Provide the [x, y] coordinate of the cell's center where the given text is located.  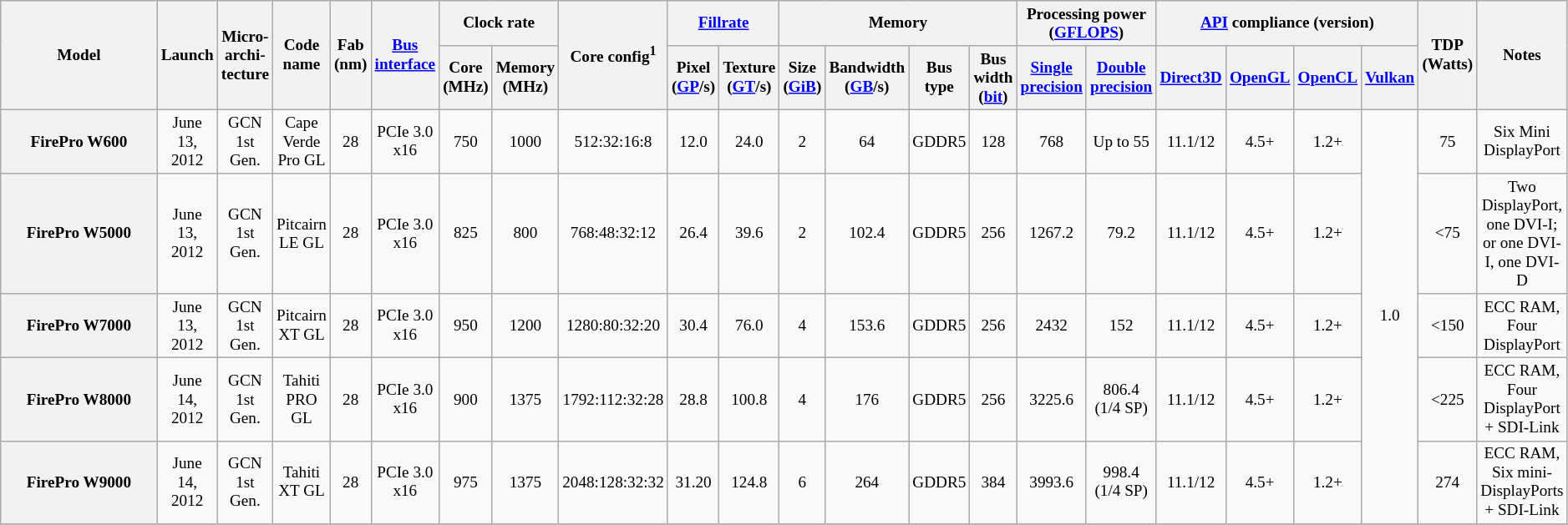
512:32:16:8 [613, 142]
3225.6 [1051, 399]
64 [867, 142]
28.8 [693, 399]
79.2 [1121, 234]
TDP (Watts) [1448, 55]
FirePro W8000 [79, 399]
FirePro W600 [79, 142]
2048:128:32:32 [613, 482]
24.0 [749, 142]
ECC RAM, Six mini-DisplayPorts + SDI-Link [1522, 482]
Memory (MHz) [525, 78]
Code name [302, 55]
Fillrate [723, 23]
Micro-archi-tecture [245, 55]
3993.6 [1051, 482]
Fab (nm) [351, 55]
Tahiti XT GL [302, 482]
ECC RAM, Four DisplayPort [1522, 326]
Core config1 [613, 55]
26.4 [693, 234]
2432 [1051, 326]
Texture (GT/s) [749, 78]
Pitcairn XT GL [302, 326]
1.0 [1390, 316]
Bus width (bit) [993, 78]
Notes [1522, 55]
30.4 [693, 326]
806.4 (1/4 SP) [1121, 399]
264 [867, 482]
76.0 [749, 326]
274 [1448, 482]
152 [1121, 326]
Vulkan [1390, 78]
1000 [525, 142]
128 [993, 142]
998.4 (1/4 SP) [1121, 482]
Clock rate [500, 23]
Bandwidth (GB/s) [867, 78]
1267.2 [1051, 234]
OpenGL [1260, 78]
12.0 [693, 142]
Memory [898, 23]
<225 [1448, 399]
Single precision [1051, 78]
<150 [1448, 326]
768 [1051, 142]
Bus type [939, 78]
1280:80:32:20 [613, 326]
800 [525, 234]
Cape Verde Pro GL [302, 142]
API compliance (version) [1287, 23]
Size (GiB) [802, 78]
<75 [1448, 234]
Model [79, 55]
950 [466, 326]
Direct3D [1191, 78]
Launch [187, 55]
Up to 55 [1121, 142]
6 [802, 482]
100.8 [749, 399]
750 [466, 142]
Six Mini DisplayPort [1522, 142]
Pixel (GP/s) [693, 78]
31.20 [693, 482]
39.6 [749, 234]
1792:112:32:28 [613, 399]
Tahiti PRO GL [302, 399]
Processing power(GFLOPS) [1086, 23]
Bus interface [405, 55]
Double precision [1121, 78]
FirePro W5000 [79, 234]
ECC RAM, Four DisplayPort + SDI-Link [1522, 399]
900 [466, 399]
1200 [525, 326]
Two DisplayPort, one DVI-I; or one DVI-I, one DVI-D [1522, 234]
124.8 [749, 482]
OpenCL [1328, 78]
825 [466, 234]
Core (MHz) [466, 78]
153.6 [867, 326]
768:48:32:12 [613, 234]
FirePro W9000 [79, 482]
975 [466, 482]
176 [867, 399]
75 [1448, 142]
Pitcairn LE GL [302, 234]
102.4 [867, 234]
384 [993, 482]
FirePro W7000 [79, 326]
